Extract the [x, y] coordinate from the center of the cell holding the provided text.  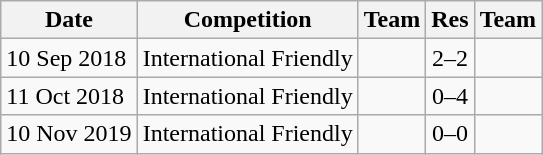
Date [69, 20]
0–0 [450, 134]
11 Oct 2018 [69, 96]
10 Nov 2019 [69, 134]
2–2 [450, 58]
Res [450, 20]
10 Sep 2018 [69, 58]
Competition [248, 20]
0–4 [450, 96]
